Extract the (x, y) coordinate from the center of the cell holding the provided text.  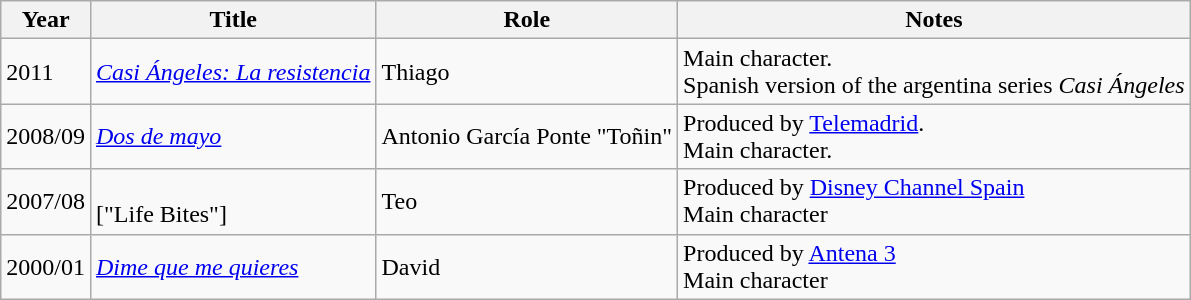
Notes (934, 20)
Dos de mayo (232, 136)
["Life Bites"] (232, 202)
Dime que me quieres (232, 266)
David (527, 266)
2007/08 (46, 202)
Produced by Telemadrid.Main character. (934, 136)
Title (232, 20)
Produced by Antena 3Main character (934, 266)
Produced by Disney Channel SpainMain character (934, 202)
2011 (46, 72)
Role (527, 20)
Main character.Spanish version of the argentina series Casi Ángeles (934, 72)
Teo (527, 202)
2000/01 (46, 266)
Year (46, 20)
Thiago (527, 72)
Antonio García Ponte "Toñin" (527, 136)
2008/09 (46, 136)
Casi Ángeles: La resistencia (232, 72)
